Pinpoint the cell where the given text exists, returning its [x, y] midpoint coordinate. 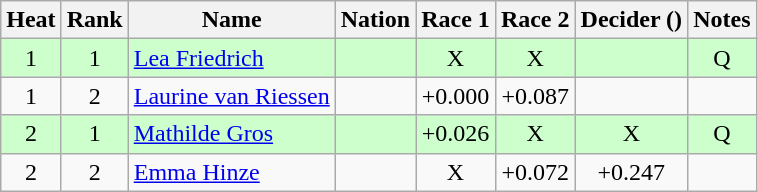
Rank [94, 20]
Decider () [632, 20]
Name [232, 20]
Laurine van Riessen [232, 96]
Notes [722, 20]
+0.087 [535, 96]
+0.247 [632, 172]
+0.026 [456, 134]
+0.000 [456, 96]
Race 2 [535, 20]
Race 1 [456, 20]
Heat [31, 20]
Lea Friedrich [232, 58]
+0.072 [535, 172]
Mathilde Gros [232, 134]
Nation [375, 20]
Emma Hinze [232, 172]
